Extract the [X, Y] coordinate from the center of the cell holding the provided text.  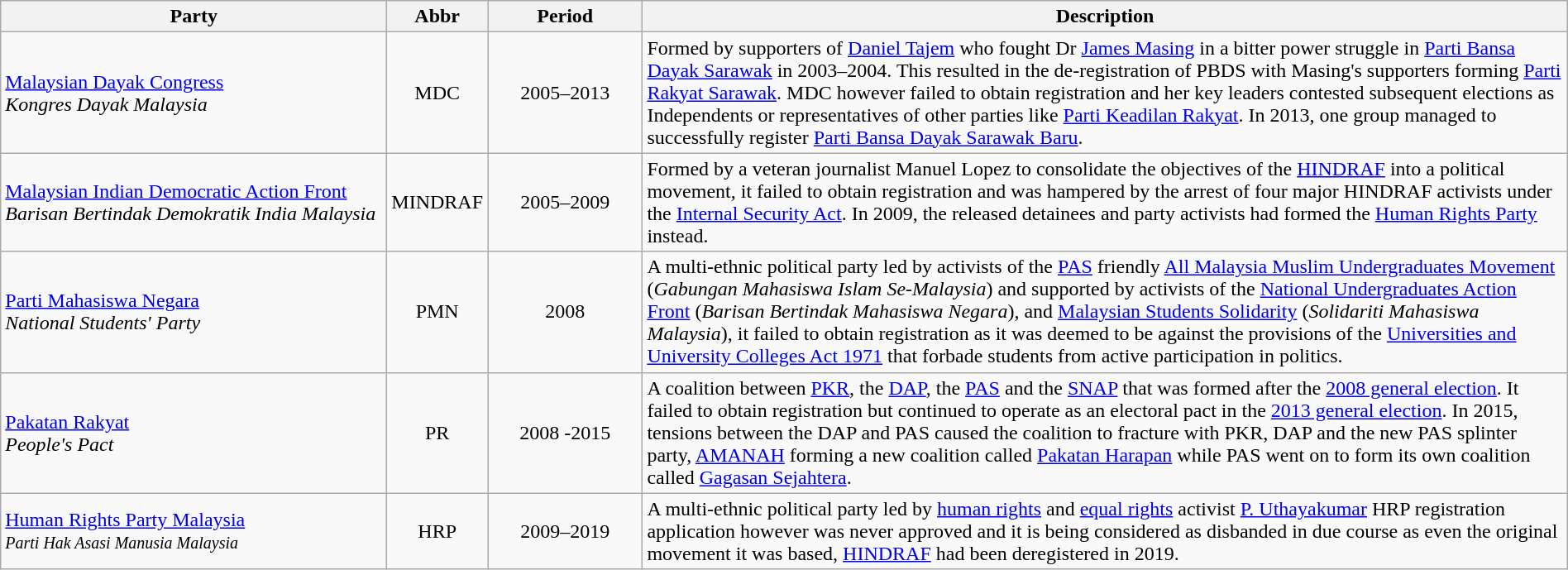
2009–2019 [566, 531]
Period [566, 17]
Malaysian Indian Democratic Action FrontBarisan Bertindak Demokratik India Malaysia [194, 202]
2005–2013 [566, 93]
HRP [437, 531]
PR [437, 433]
Party [194, 17]
2008 [566, 312]
Parti Mahasiswa NegaraNational Students' Party [194, 312]
2008 -2015 [566, 433]
Abbr [437, 17]
Human Rights Party Malaysia Parti Hak Asasi Manusia Malaysia [194, 531]
Malaysian Dayak CongressKongres Dayak Malaysia [194, 93]
MINDRAF [437, 202]
Description [1105, 17]
2005–2009 [566, 202]
Pakatan RakyatPeople's Pact [194, 433]
PMN [437, 312]
MDC [437, 93]
